Output the [x, y] coordinate of the center of the cell containing the given text.  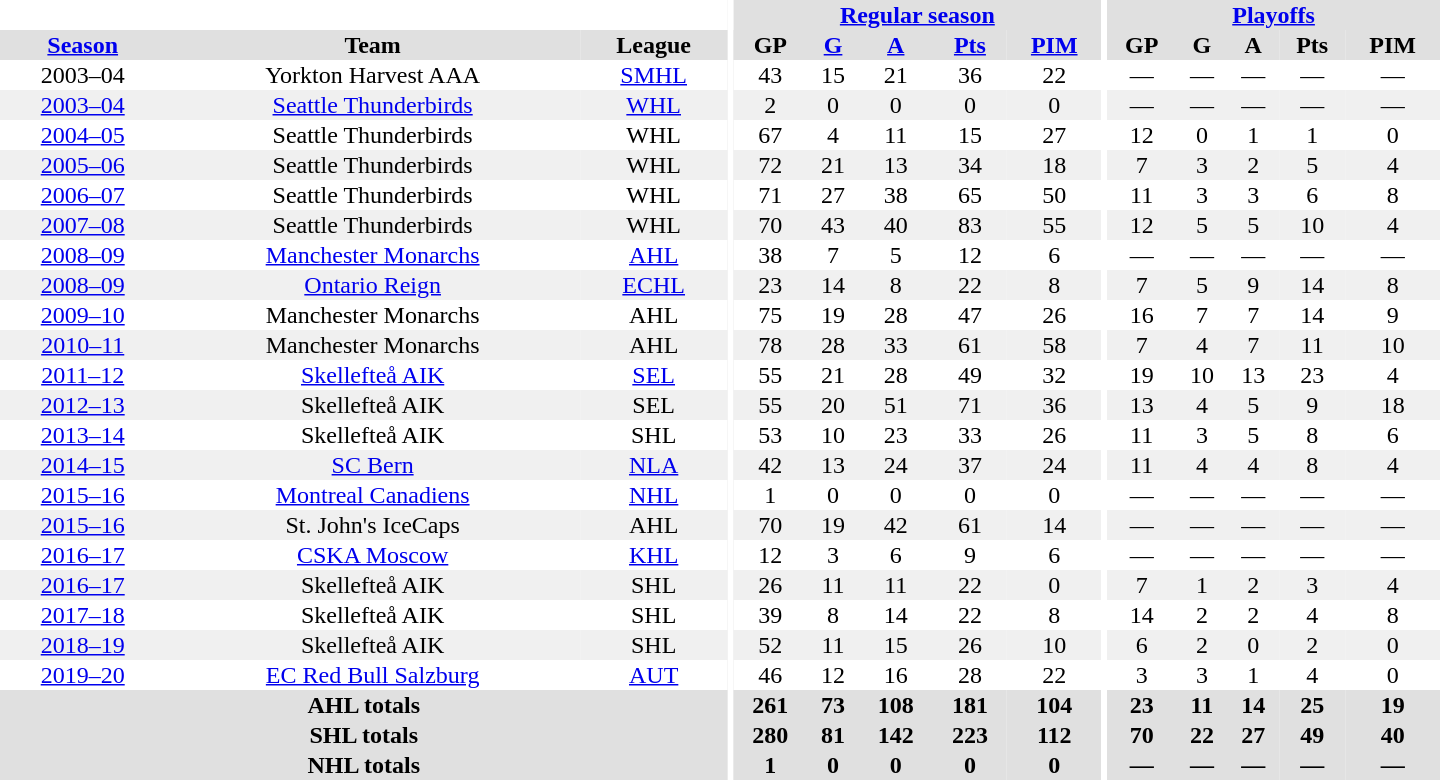
67 [770, 135]
Ontario Reign [372, 285]
52 [770, 645]
81 [832, 735]
NHL [654, 495]
181 [970, 705]
St. John's IceCaps [372, 525]
51 [896, 405]
2012–13 [82, 405]
25 [1312, 705]
2004–05 [82, 135]
ECHL [654, 285]
108 [896, 705]
Team [372, 45]
53 [770, 435]
2017–18 [82, 615]
AUT [654, 675]
KHL [654, 555]
39 [770, 615]
AHL totals [364, 705]
2014–15 [82, 465]
37 [970, 465]
SHL totals [364, 735]
78 [770, 345]
104 [1054, 705]
46 [770, 675]
142 [896, 735]
280 [770, 735]
58 [1054, 345]
Season [82, 45]
72 [770, 165]
EC Red Bull Salzburg [372, 675]
223 [970, 735]
NLA [654, 465]
2019–20 [82, 675]
2018–19 [82, 645]
League [654, 45]
112 [1054, 735]
65 [970, 195]
CSKA Moscow [372, 555]
2007–08 [82, 225]
Playoffs [1274, 15]
75 [770, 315]
Yorkton Harvest AAA [372, 75]
47 [970, 315]
83 [970, 225]
34 [970, 165]
SMHL [654, 75]
2010–11 [82, 345]
2013–14 [82, 435]
20 [832, 405]
2009–10 [82, 315]
261 [770, 705]
50 [1054, 195]
NHL totals [364, 765]
Montreal Canadiens [372, 495]
32 [1054, 375]
2005–06 [82, 165]
Regular season [917, 15]
2006–07 [82, 195]
73 [832, 705]
SC Bern [372, 465]
2011–12 [82, 375]
